From the cell containing the given text, extract its center point as [x, y] coordinate. 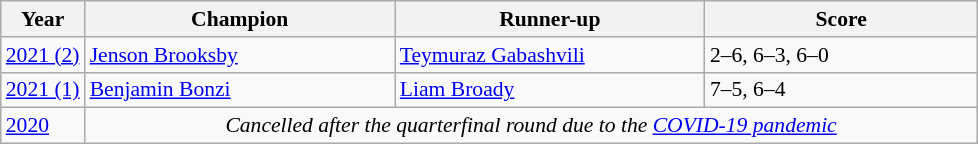
2021 (1) [43, 90]
2–6, 6–3, 6–0 [842, 55]
7–5, 6–4 [842, 90]
2021 (2) [43, 55]
Jenson Brooksby [240, 55]
Year [43, 19]
2020 [43, 126]
Champion [240, 19]
Score [842, 19]
Teymuraz Gabashvili [550, 55]
Liam Broady [550, 90]
Cancelled after the quarterfinal round due to the COVID-19 pandemic [532, 126]
Runner-up [550, 19]
Benjamin Bonzi [240, 90]
